Locate the cell with the specified text and output its [X, Y] center coordinate. 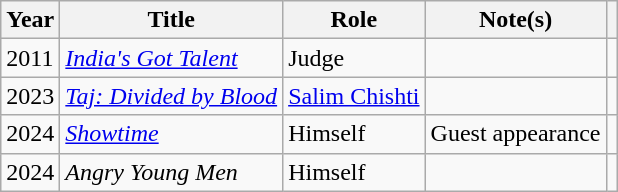
Role [354, 20]
Taj: Divided by Blood [172, 96]
India's Got Talent [172, 58]
Title [172, 20]
Year [30, 20]
Salim Chishti [354, 96]
Judge [354, 58]
Showtime [172, 134]
Note(s) [516, 20]
Guest appearance [516, 134]
Angry Young Men [172, 172]
2011 [30, 58]
2023 [30, 96]
